Pinpoint the cell where the given text exists, returning its [X, Y] midpoint coordinate. 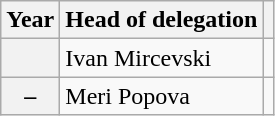
Meri Popova [162, 96]
Ivan Mircevski [162, 58]
Head of delegation [162, 20]
Year [30, 20]
– [30, 96]
